Extract the (x, y) coordinate from the center of the cell holding the provided text.  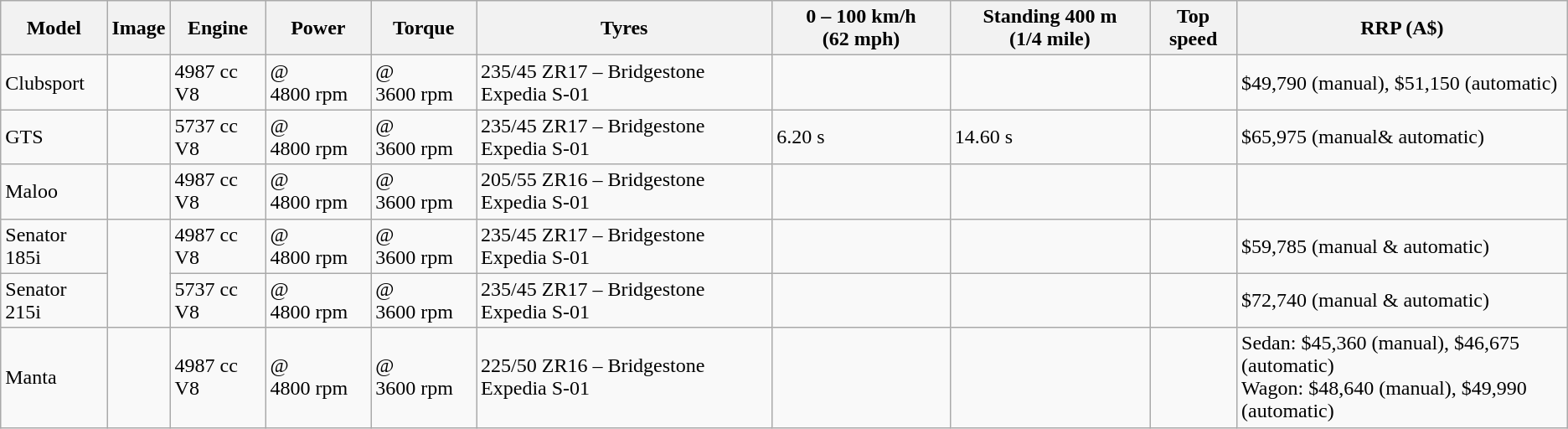
0 – 100 km/h (62 mph) (861, 28)
Sedan: $45,360 (manual), $46,675 (automatic)Wagon: $48,640 (manual), $49,990 (automatic) (1402, 377)
Senator 215i (54, 300)
14.60 s (1050, 137)
Manta (54, 377)
205/55 ZR16 – Bridgestone Expedia S-01 (625, 191)
Top speed (1194, 28)
Standing 400 m (1/4 mile) (1050, 28)
Senator 185i (54, 246)
$59,785 (manual & automatic) (1402, 246)
Model (54, 28)
6.20 s (861, 137)
Maloo (54, 191)
Clubsport (54, 82)
Engine (218, 28)
$72,740 (manual & automatic) (1402, 300)
Image (139, 28)
Tyres (625, 28)
GTS (54, 137)
RRP (A$) (1402, 28)
$49,790 (manual), $51,150 (automatic) (1402, 82)
Power (318, 28)
$65,975 (manual& automatic) (1402, 137)
225/50 ZR16 – Bridgestone Expedia S-01 (625, 377)
Torque (424, 28)
